Capture the cell that displays the provided text and extract its [X, Y] central coordinate. 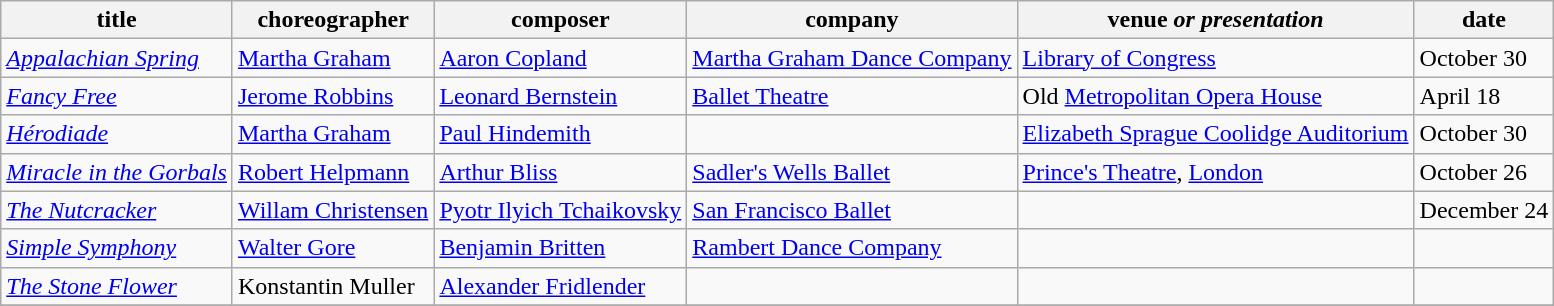
Arthur Bliss [560, 172]
The Nutcracker [117, 210]
Robert Helpmann [332, 172]
Alexander Fridlender [560, 286]
Ballet Theatre [852, 96]
composer [560, 20]
Walter Gore [332, 248]
Prince's Theatre, London [1216, 172]
choreographer [332, 20]
Paul Hindemith [560, 134]
Leonard Bernstein [560, 96]
Fancy Free [117, 96]
company [852, 20]
Aaron Copland [560, 58]
Library of Congress [1216, 58]
Konstantin Muller [332, 286]
Simple Symphony [117, 248]
title [117, 20]
Benjamin Britten [560, 248]
Hérodiade [117, 134]
venue or presentation [1216, 20]
April 18 [1484, 96]
Martha Graham Dance Company [852, 58]
Rambert Dance Company [852, 248]
Miracle in the Gorbals [117, 172]
Sadler's Wells Ballet [852, 172]
December 24 [1484, 210]
Willam Christensen [332, 210]
Appalachian Spring [117, 58]
The Stone Flower [117, 286]
San Francisco Ballet [852, 210]
October 26 [1484, 172]
Jerome Robbins [332, 96]
Pyotr Ilyich Tchaikovsky [560, 210]
date [1484, 20]
Elizabeth Sprague Coolidge Auditorium [1216, 134]
Old Metropolitan Opera House [1216, 96]
